Search for the cell housing the specified text and yield its [X, Y] center coordinate. 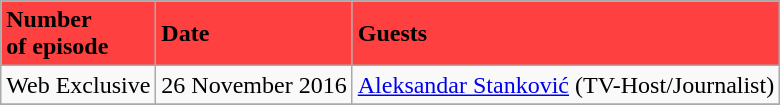
Numberof episode [78, 34]
Web Exclusive [78, 85]
Guests [566, 34]
Aleksandar Stanković (TV-Host/Journalist) [566, 85]
Date [254, 34]
26 November 2016 [254, 85]
